For the text-containing cell, return its midpoint in (X, Y) coordinate format. 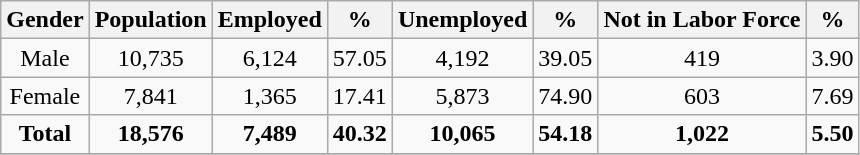
4,192 (462, 58)
10,065 (462, 134)
Male (45, 58)
5.50 (832, 134)
419 (702, 58)
Female (45, 96)
5,873 (462, 96)
1,365 (270, 96)
10,735 (150, 58)
74.90 (566, 96)
3.90 (832, 58)
7,489 (270, 134)
Unemployed (462, 20)
7,841 (150, 96)
Not in Labor Force (702, 20)
Employed (270, 20)
Population (150, 20)
39.05 (566, 58)
18,576 (150, 134)
603 (702, 96)
17.41 (360, 96)
54.18 (566, 134)
40.32 (360, 134)
6,124 (270, 58)
1,022 (702, 134)
7.69 (832, 96)
Total (45, 134)
57.05 (360, 58)
Gender (45, 20)
